Provide the [X, Y] coordinate of the cell's center where the given text is located.  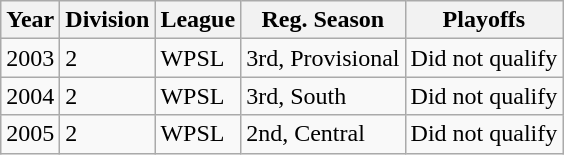
Reg. Season [323, 20]
2005 [30, 134]
2nd, Central [323, 134]
Year [30, 20]
Division [108, 20]
3rd, South [323, 96]
3rd, Provisional [323, 58]
Playoffs [484, 20]
League [198, 20]
2004 [30, 96]
2003 [30, 58]
